Capture the cell that displays the provided text and extract its [x, y] central coordinate. 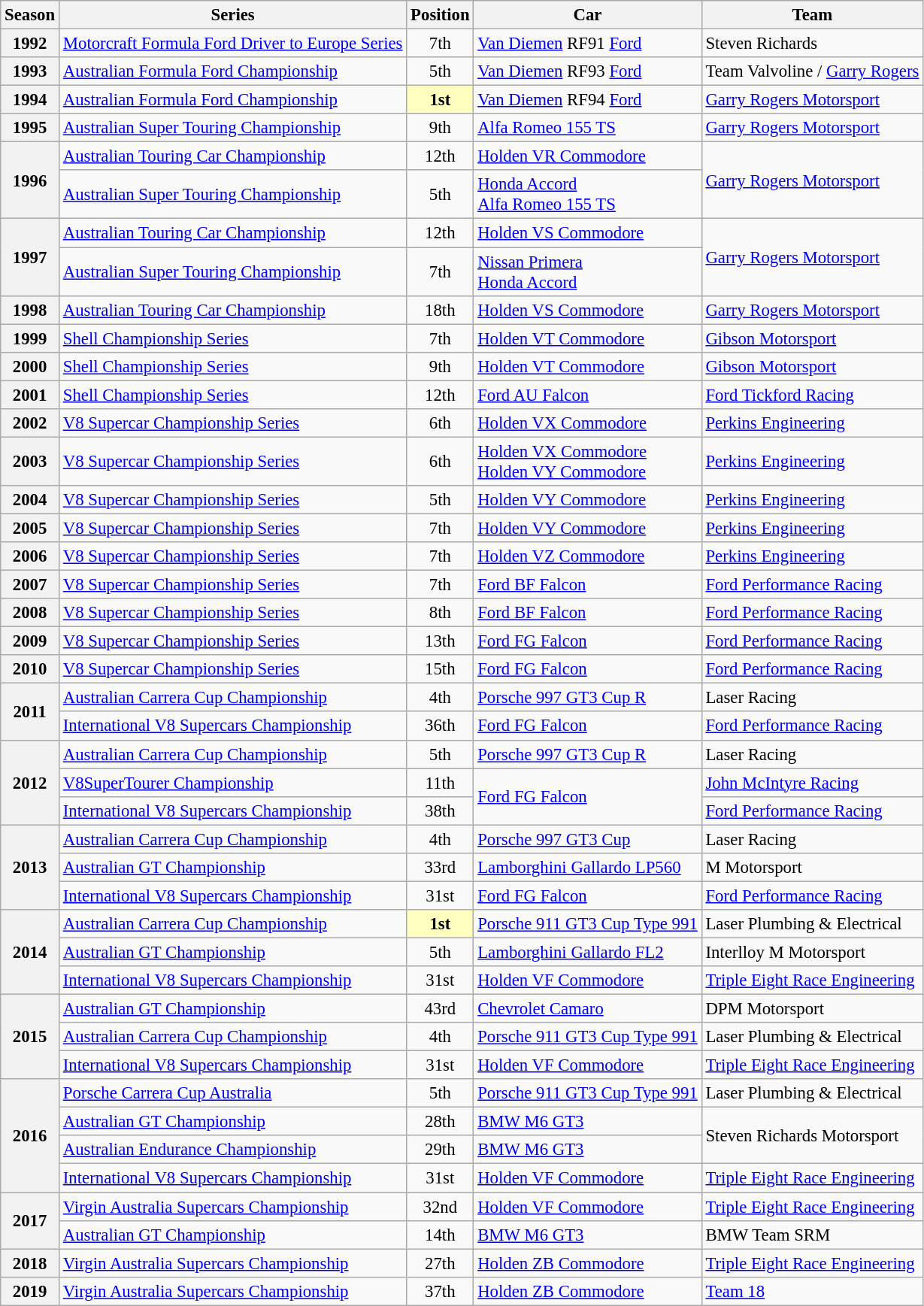
2013 [30, 868]
2009 [30, 641]
13th [441, 641]
2008 [30, 613]
1998 [30, 310]
Team 18 [812, 1291]
1992 [30, 44]
Chevrolet Camaro [588, 1009]
Holden VX CommodoreHolden VY Commodore [588, 462]
Holden VX Commodore [588, 423]
11th [441, 783]
John McIntyre Racing [812, 783]
Porsche Carrera Cup Australia [232, 1093]
Van Diemen RF91 Ford [588, 44]
2015 [30, 1038]
Ford Tickford Racing [812, 395]
Australian Endurance Championship [232, 1150]
Alfa Romeo 155 TS [588, 128]
Team [812, 15]
43rd [441, 1009]
27th [441, 1263]
Series [232, 15]
DPM Motorsport [812, 1009]
Position [441, 15]
Interlloy M Motorsport [812, 952]
Team Valvoline / Garry Rogers [812, 71]
1995 [30, 128]
2006 [30, 556]
Steven Richards [812, 44]
1999 [30, 338]
37th [441, 1291]
14th [441, 1235]
8th [441, 613]
2001 [30, 395]
Lamborghini Gallardo FL2 [588, 952]
Season [30, 15]
M Motorsport [812, 868]
Motorcraft Formula Ford Driver to Europe Series [232, 44]
Nissan PrimeraHonda Accord [588, 272]
2003 [30, 462]
2000 [30, 366]
2004 [30, 500]
Van Diemen RF94 Ford [588, 100]
2017 [30, 1221]
2019 [30, 1291]
18th [441, 310]
1996 [30, 180]
Porsche 997 GT3 Cup [588, 839]
2016 [30, 1135]
Holden VZ Commodore [588, 556]
Holden VR Commodore [588, 156]
15th [441, 669]
Van Diemen RF93 Ford [588, 71]
2018 [30, 1263]
1993 [30, 71]
36th [441, 726]
Steven Richards Motorsport [812, 1135]
2011 [30, 711]
32nd [441, 1207]
29th [441, 1150]
33rd [441, 868]
BMW Team SRM [812, 1235]
V8SuperTourer Championship [232, 783]
2007 [30, 585]
2010 [30, 669]
2012 [30, 782]
2014 [30, 952]
2002 [30, 423]
Honda AccordAlfa Romeo 155 TS [588, 194]
Ford AU Falcon [588, 395]
Car [588, 15]
1994 [30, 100]
28th [441, 1122]
Lamborghini Gallardo LP560 [588, 868]
2005 [30, 528]
38th [441, 811]
1997 [30, 257]
